Search for the cell housing the specified text and yield its (X, Y) center coordinate. 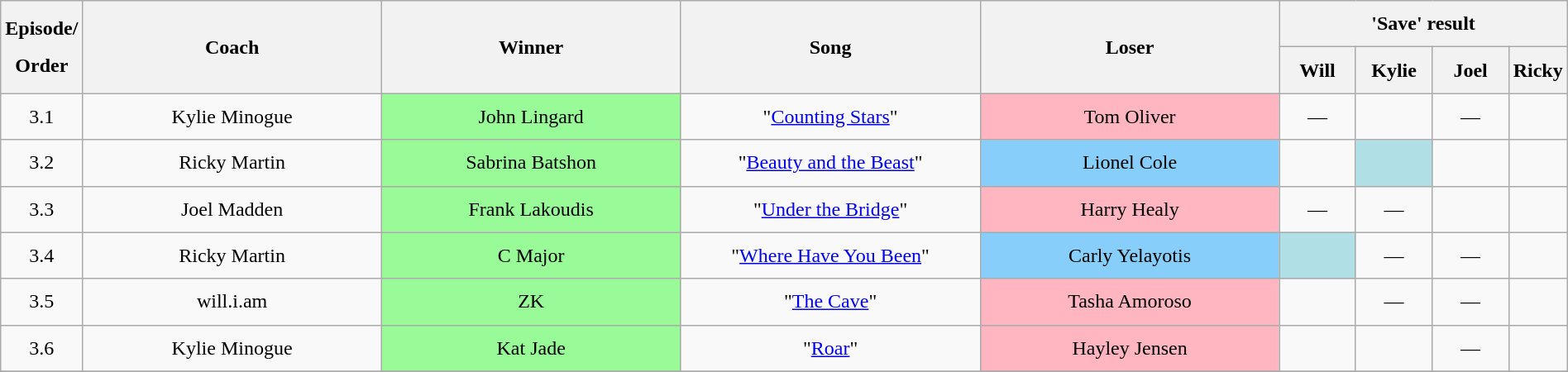
Harry Healy (1130, 209)
ZK (531, 302)
3.3 (41, 209)
Episode/Order (41, 47)
Joel (1470, 70)
Kat Jade (531, 348)
Song (830, 47)
Frank Lakoudis (531, 209)
3.4 (41, 255)
C Major (531, 255)
3.1 (41, 117)
Kylie (1394, 70)
Ricky (1538, 70)
will.i.am (232, 302)
Loser (1130, 47)
"Where Have You Been" (830, 255)
Coach (232, 47)
Carly Yelayotis (1130, 255)
Sabrina Batshon (531, 163)
Tom Oliver (1130, 117)
3.6 (41, 348)
'Save' result (1423, 24)
"Under the Bridge" (830, 209)
Tasha Amoroso (1130, 302)
"Beauty and the Beast" (830, 163)
3.5 (41, 302)
Joel Madden (232, 209)
Winner (531, 47)
Hayley Jensen (1130, 348)
Will (1317, 70)
"Counting Stars" (830, 117)
3.2 (41, 163)
Lionel Cole (1130, 163)
"Roar" (830, 348)
John Lingard (531, 117)
"The Cave" (830, 302)
